Pinpoint the cell where the given text exists, returning its [x, y] midpoint coordinate. 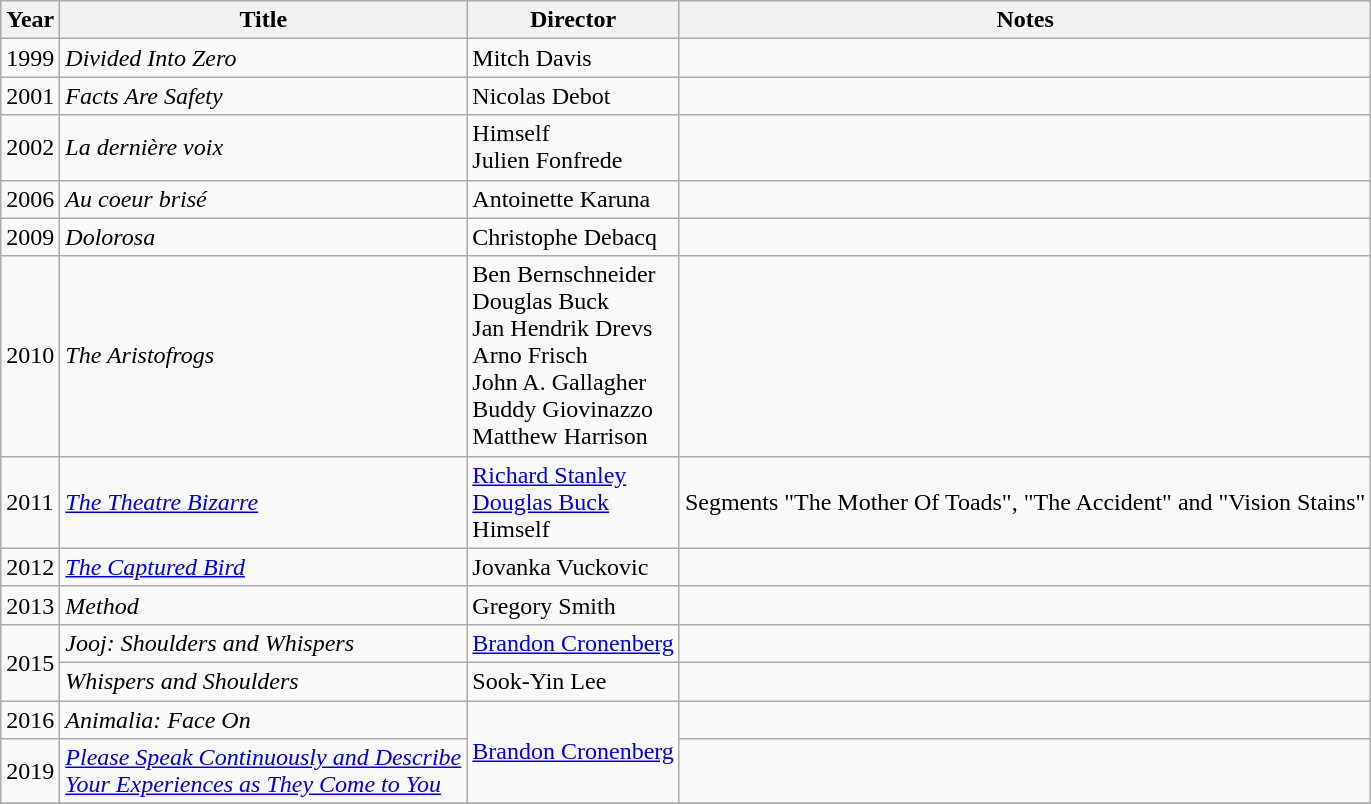
Director [574, 20]
Animalia: Face On [264, 719]
Whispers and Shoulders [264, 681]
Year [30, 20]
Sook-Yin Lee [574, 681]
Please Speak Continuously and DescribeYour Experiences as They Come to You [264, 772]
Christophe Debacq [574, 237]
Ben BernschneiderDouglas BuckJan Hendrik DrevsArno FrischJohn A. GallagherBuddy GiovinazzoMatthew Harrison [574, 356]
2010 [30, 356]
Richard StanleyDouglas BuckHimself [574, 502]
The Theatre Bizarre [264, 502]
Jooj: Shoulders and Whispers [264, 643]
The Captured Bird [264, 567]
2016 [30, 719]
Au coeur brisé [264, 199]
The Aristofrogs [264, 356]
Divided Into Zero [264, 58]
2006 [30, 199]
2002 [30, 148]
2015 [30, 662]
HimselfJulien Fonfrede [574, 148]
Method [264, 605]
Dolorosa [264, 237]
Facts Are Safety [264, 96]
Title [264, 20]
Antoinette Karuna [574, 199]
Segments "The Mother Of Toads", "The Accident" and "Vision Stains" [1025, 502]
2012 [30, 567]
Gregory Smith [574, 605]
Nicolas Debot [574, 96]
2001 [30, 96]
2011 [30, 502]
La dernière voix [264, 148]
Mitch Davis [574, 58]
Notes [1025, 20]
2013 [30, 605]
2019 [30, 772]
Jovanka Vuckovic [574, 567]
2009 [30, 237]
1999 [30, 58]
